Determine the (X, Y) coordinate at the center of the cell enclosing the given text.  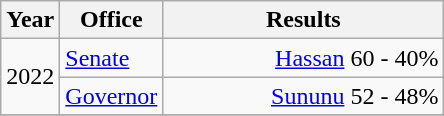
Senate (112, 58)
Results (304, 20)
2022 (30, 77)
Hassan 60 - 40% (304, 58)
Office (112, 20)
Year (30, 20)
Governor (112, 96)
Sununu 52 - 48% (304, 96)
